Extract the (x, y) coordinate from the center of the cell holding the provided text.  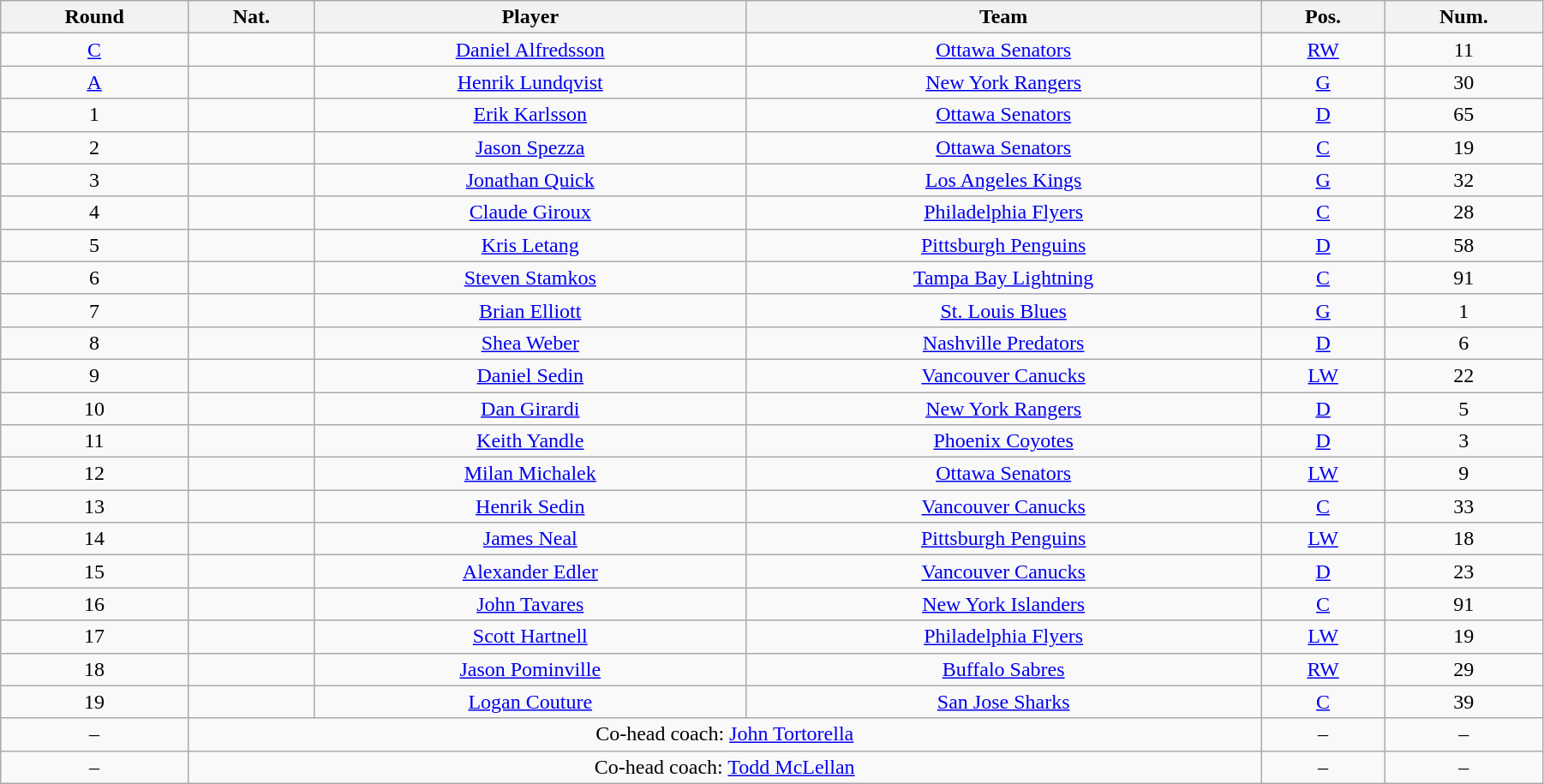
13 (94, 506)
Phoenix Coyotes (1003, 441)
Player (530, 17)
John Tavares (530, 604)
22 (1463, 375)
Daniel Alfredsson (530, 50)
12 (94, 474)
39 (1463, 702)
17 (94, 637)
Dan Girardi (530, 409)
Tampa Bay Lightning (1003, 278)
James Neal (530, 539)
14 (94, 539)
Milan Michalek (530, 474)
29 (1463, 669)
58 (1463, 245)
Henrik Sedin (530, 506)
Team (1003, 17)
Henrik Lundqvist (530, 82)
San Jose Sharks (1003, 702)
Kris Letang (530, 245)
Pos. (1323, 17)
32 (1463, 180)
30 (1463, 82)
New York Islanders (1003, 604)
15 (94, 572)
33 (1463, 506)
Daniel Sedin (530, 375)
Jonathan Quick (530, 180)
Jason Spezza (530, 147)
Brian Elliott (530, 310)
7 (94, 310)
Co-head coach: John Tortorella (725, 734)
Round (94, 17)
28 (1463, 212)
65 (1463, 115)
23 (1463, 572)
Alexander Edler (530, 572)
Logan Couture (530, 702)
8 (94, 343)
2 (94, 147)
Steven Stamkos (530, 278)
Nashville Predators (1003, 343)
Scott Hartnell (530, 637)
Num. (1463, 17)
Nat. (251, 17)
Los Angeles Kings (1003, 180)
Buffalo Sabres (1003, 669)
Co-head coach: Todd McLellan (725, 767)
A (94, 82)
10 (94, 409)
Claude Giroux (530, 212)
Shea Weber (530, 343)
4 (94, 212)
Jason Pominville (530, 669)
16 (94, 604)
Keith Yandle (530, 441)
St. Louis Blues (1003, 310)
Erik Karlsson (530, 115)
